Extract the [X, Y] coordinate from the center of the cell holding the provided text.  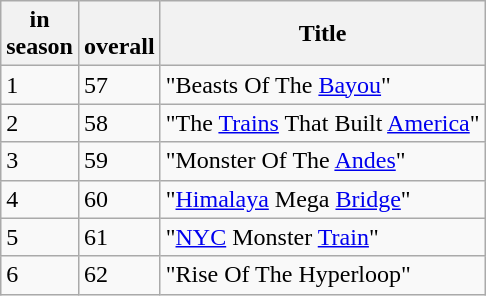
1 [40, 85]
"Beasts Of The Bayou" [322, 85]
6 [40, 275]
"Monster Of The Andes" [322, 161]
4 [40, 199]
2 [40, 123]
"NYC Monster Train" [322, 237]
61 [119, 237]
overall [119, 34]
57 [119, 85]
Title [322, 34]
5 [40, 237]
60 [119, 199]
"Himalaya Mega Bridge" [322, 199]
3 [40, 161]
inseason [40, 34]
"Rise Of The Hyperloop" [322, 275]
62 [119, 275]
"The Trains That Built America" [322, 123]
58 [119, 123]
59 [119, 161]
